Detect which cell encompasses the target text, then output its [x, y] center coordinate. 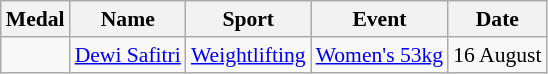
Women's 53kg [380, 55]
Event [380, 19]
Dewi Safitri [128, 55]
Date [497, 19]
Weightlifting [248, 55]
16 August [497, 55]
Sport [248, 19]
Name [128, 19]
Medal [36, 19]
